Extract the [X, Y] coordinate from the center of the cell holding the provided text.  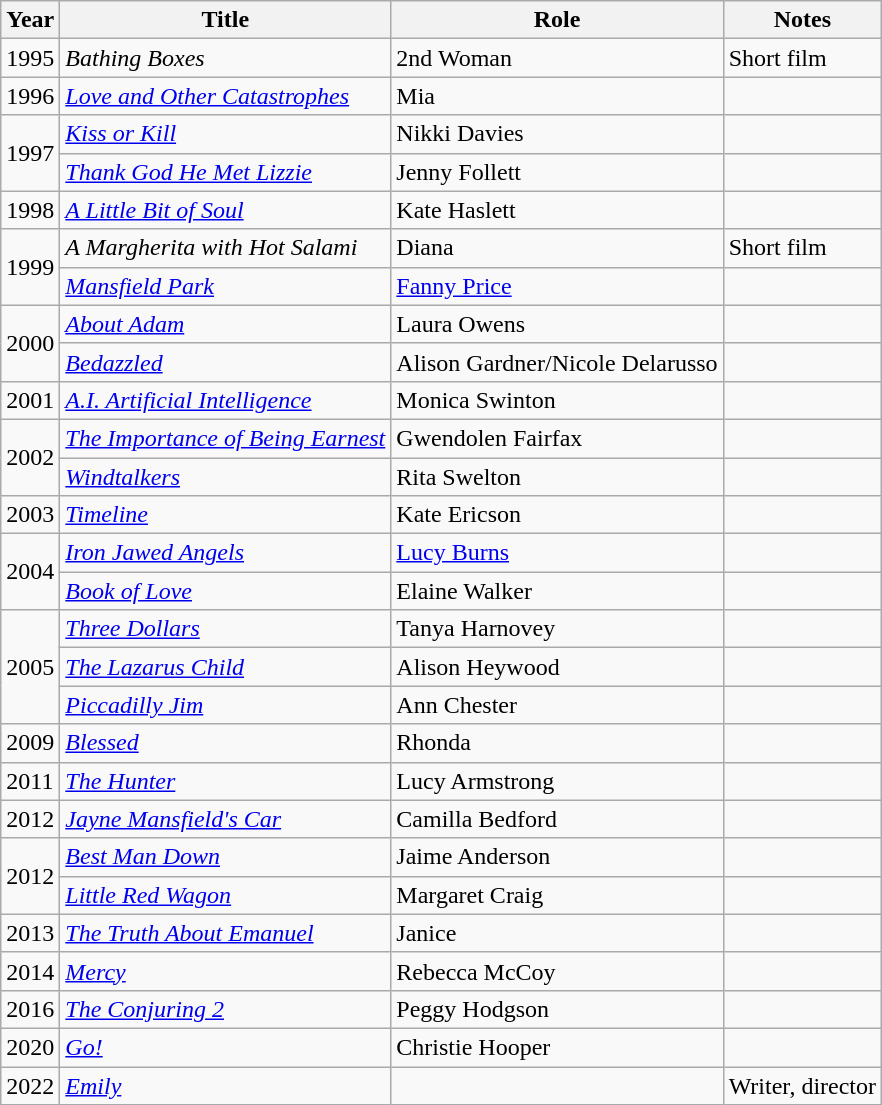
2011 [30, 781]
2nd Woman [557, 58]
Nikki Davies [557, 134]
Timeline [226, 515]
Kiss or Kill [226, 134]
Role [557, 20]
1996 [30, 96]
2003 [30, 515]
Rebecca McCoy [557, 971]
Kate Ericson [557, 515]
Bedazzled [226, 362]
2013 [30, 933]
Emily [226, 1085]
2000 [30, 343]
Piccadilly Jim [226, 705]
Notes [802, 20]
Elaine Walker [557, 591]
1999 [30, 267]
The Truth About Emanuel [226, 933]
The Lazarus Child [226, 667]
Little Red Wagon [226, 895]
Diana [557, 248]
Jaime Anderson [557, 857]
2005 [30, 667]
2009 [30, 743]
Blessed [226, 743]
Jayne Mansfield's Car [226, 819]
Windtalkers [226, 477]
Thank God He Met Lizzie [226, 172]
Gwendolen Fairfax [557, 438]
Alison Gardner/Nicole Delarusso [557, 362]
2022 [30, 1085]
2020 [30, 1047]
Title [226, 20]
A Little Bit of Soul [226, 210]
1998 [30, 210]
Three Dollars [226, 629]
2004 [30, 572]
Peggy Hodgson [557, 1009]
Rita Swelton [557, 477]
About Adam [226, 324]
2002 [30, 457]
Tanya Harnovey [557, 629]
Janice [557, 933]
The Importance of Being Earnest [226, 438]
Mansfield Park [226, 286]
Mercy [226, 971]
1997 [30, 153]
Go! [226, 1047]
1995 [30, 58]
Year [30, 20]
A Margherita with Hot Salami [226, 248]
Alison Heywood [557, 667]
Best Man Down [226, 857]
Book of Love [226, 591]
Monica Swinton [557, 400]
Rhonda [557, 743]
The Hunter [226, 781]
2014 [30, 971]
Jenny Follett [557, 172]
2016 [30, 1009]
Writer, director [802, 1085]
A.I. Artificial Intelligence [226, 400]
Christie Hooper [557, 1047]
Fanny Price [557, 286]
The Conjuring 2 [226, 1009]
Love and Other Catastrophes [226, 96]
2001 [30, 400]
Lucy Burns [557, 553]
Kate Haslett [557, 210]
Bathing Boxes [226, 58]
Mia [557, 96]
Lucy Armstrong [557, 781]
Laura Owens [557, 324]
Margaret Craig [557, 895]
Iron Jawed Angels [226, 553]
Camilla Bedford [557, 819]
Ann Chester [557, 705]
